Return the [x, y] coordinate for the center point of the cell that contains the specified text.  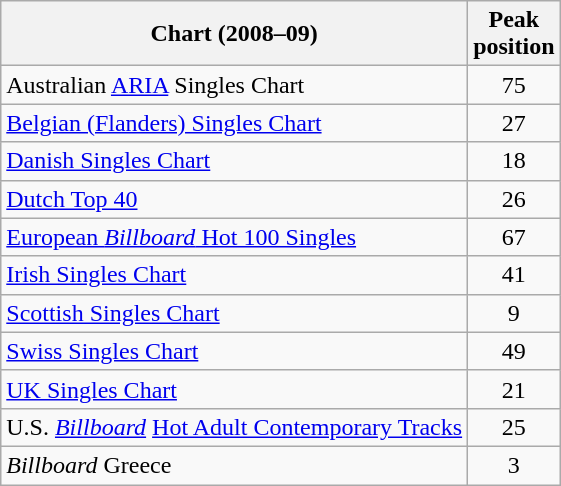
UK Singles Chart [234, 389]
27 [514, 123]
Danish Singles Chart [234, 161]
25 [514, 427]
41 [514, 275]
Billboard Greece [234, 465]
Peakposition [514, 34]
Swiss Singles Chart [234, 351]
U.S. Billboard Hot Adult Contemporary Tracks [234, 427]
49 [514, 351]
Chart (2008–09) [234, 34]
67 [514, 237]
18 [514, 161]
Australian ARIA Singles Chart [234, 85]
75 [514, 85]
Belgian (Flanders) Singles Chart [234, 123]
Irish Singles Chart [234, 275]
Scottish Singles Chart [234, 313]
European Billboard Hot 100 Singles [234, 237]
3 [514, 465]
9 [514, 313]
21 [514, 389]
Dutch Top 40 [234, 199]
26 [514, 199]
